Find where the given text appears and provide that cell's center as (x, y) coordinate. 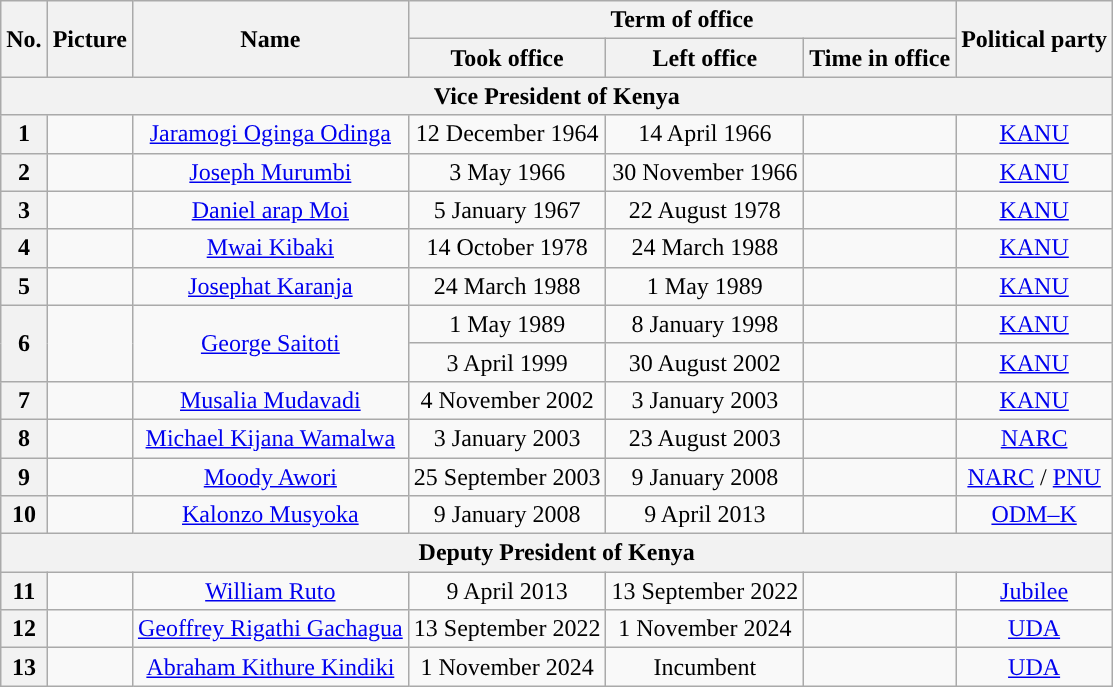
22 August 1978 (705, 210)
7 (24, 400)
Time in office (880, 58)
NARC / PNU (1034, 477)
Political party (1034, 39)
3 April 1999 (507, 362)
William Ruto (270, 591)
30 November 1966 (705, 172)
Daniel arap Moi (270, 210)
6 (24, 343)
Kalonzo Musyoka (270, 515)
Mwai Kibaki (270, 248)
Abraham Kithure Kindiki (270, 667)
4 November 2002 (507, 400)
Musalia Mudavadi (270, 400)
1 (24, 134)
12 (24, 629)
George Saitoti (270, 343)
8 (24, 438)
5 January 1967 (507, 210)
Vice President of Kenya (557, 96)
Name (270, 39)
ODM–K (1034, 515)
Jaramogi Oginga Odinga (270, 134)
Michael Kijana Wamalwa (270, 438)
10 (24, 515)
23 August 2003 (705, 438)
5 (24, 286)
Left office (705, 58)
Jubilee (1034, 591)
3 (24, 210)
Took office (507, 58)
2 (24, 172)
Incumbent (705, 667)
14 October 1978 (507, 248)
Picture (90, 39)
Geoffrey Rigathi Gachagua (270, 629)
Joseph Murumbi (270, 172)
12 December 1964 (507, 134)
No. (24, 39)
Moody Awori (270, 477)
30 August 2002 (705, 362)
13 (24, 667)
9 (24, 477)
8 January 1998 (705, 324)
Josephat Karanja (270, 286)
11 (24, 591)
25 September 2003 (507, 477)
Term of office (682, 20)
Deputy President of Kenya (557, 553)
3 May 1966 (507, 172)
NARC (1034, 438)
4 (24, 248)
14 April 1966 (705, 134)
